Return [X, Y] of the center of cell containing provided text 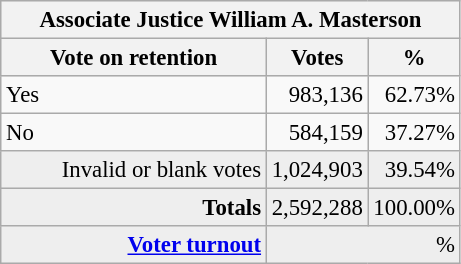
39.54% [414, 170]
584,159 [317, 133]
1,024,903 [317, 170]
100.00% [414, 208]
37.27% [414, 133]
Yes [134, 95]
Associate Justice William A. Masterson [231, 20]
Votes [317, 58]
Vote on retention [134, 58]
983,136 [317, 95]
2,592,288 [317, 208]
Totals [134, 208]
62.73% [414, 95]
Invalid or blank votes [134, 170]
No [134, 133]
Voter turnout [134, 245]
